Scan for the cell matching the given text and deliver its [x, y] coordinate at center. 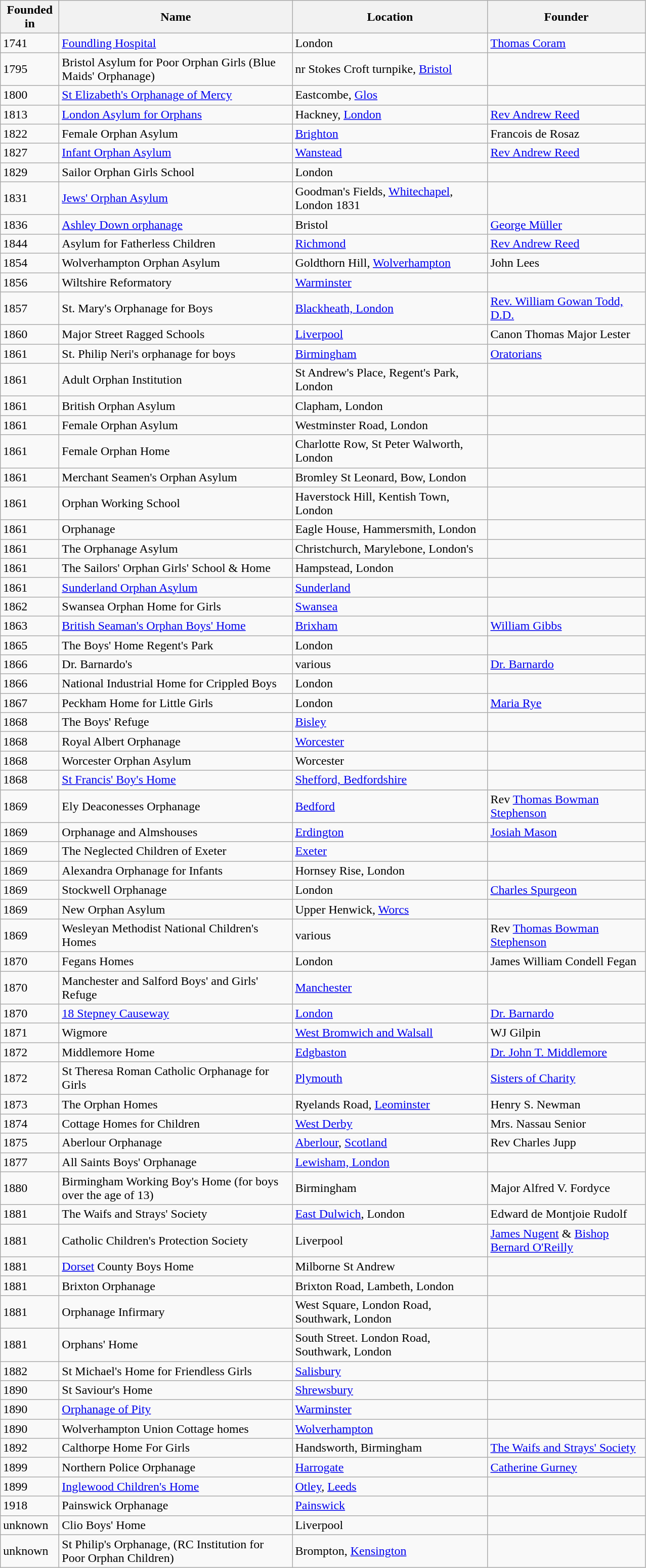
Bedford [390, 806]
The Sailors' Orphan Girls' School & Home [176, 568]
Orphans' Home [176, 1344]
Hampstead, London [390, 568]
Salisbury [390, 1371]
Peckham Home for Little Girls [176, 703]
Birmingham Working Boy's Home (for boys over the age of 13) [176, 1188]
1874 [30, 1124]
St Saviour's Home [176, 1390]
Edward de Montjoie Rudolf [567, 1214]
Jews' Orphan Asylum [176, 198]
Blackheath, London [390, 309]
1877 [30, 1162]
William Gibbs [567, 626]
Painswick [390, 1506]
Founder [567, 17]
Henry S. Newman [567, 1104]
Northern Police Orphanage [176, 1467]
1854 [30, 263]
Fegans Homes [176, 961]
Canon Thomas Major Lester [567, 335]
Sailor Orphan Girls School [176, 172]
18 Stepney Causeway [176, 1014]
nr Stokes Croft turnpike, Bristol [390, 69]
St Elizabeth's Orphanage of Mercy [176, 95]
Wolverhampton [390, 1429]
Bromley St Leonard, Bow, London [390, 477]
Shrewsbury [390, 1390]
Orphanage and Almshouses [176, 832]
1831 [30, 198]
Aberlour, Scotland [390, 1143]
1800 [30, 95]
Erdington [390, 832]
Eastcombe, Glos [390, 95]
Wigmore [176, 1033]
Rev. William Gowan Todd, D.D. [567, 309]
St. Philip Neri's orphanage for boys [176, 354]
George Müller [567, 224]
1862 [30, 606]
Edgbaston [390, 1052]
Orphanage Infirmary [176, 1312]
1827 [30, 153]
Orphanage [176, 529]
Lewisham, London [390, 1162]
1822 [30, 134]
1860 [30, 335]
Painswick Orphanage [176, 1506]
Middlemore Home [176, 1052]
1880 [30, 1188]
Exeter [390, 851]
Stockwell Orphanage [176, 890]
National Industrial Home for Crippled Boys [176, 684]
1813 [30, 114]
1836 [30, 224]
Brixton Orphanage [176, 1286]
1829 [30, 172]
1856 [30, 282]
Ryelands Road, Leominster [390, 1104]
West Square, London Road, Southwark, London [390, 1312]
Swansea Orphan Home for Girls [176, 606]
Asylum for Fatherless Children [176, 243]
St Andrew's Place, Regent's Park, London [390, 380]
Rev Charles Jupp [567, 1143]
Aberlour Orphanage [176, 1143]
Wolverhampton Union Cottage homes [176, 1429]
1873 [30, 1104]
1892 [30, 1448]
Merchant Seamen's Orphan Asylum [176, 477]
Josiah Mason [567, 832]
Sunderland [390, 587]
The Orphanage Asylum [176, 549]
Ashley Down orphanage [176, 224]
Dr. Barnardo's [176, 665]
1741 [30, 43]
Clio Boys' Home [176, 1525]
Charlotte Row, St Peter Walworth, London [390, 451]
St Francis' Boy's Home [176, 780]
Alexandra Orphanage for Infants [176, 871]
John Lees [567, 263]
Goldthorn Hill, Wolverhampton [390, 263]
Bristol [390, 224]
Maria Rye [567, 703]
WJ Gilpin [567, 1033]
West Bromwich and Walsall [390, 1033]
Christchurch, Marylebone, London's [390, 549]
Milborne St Andrew [390, 1266]
Sunderland Orphan Asylum [176, 587]
Hornsey Rise, London [390, 871]
British Orphan Asylum [176, 406]
Swansea [390, 606]
Harrogate [390, 1467]
1875 [30, 1143]
1871 [30, 1033]
Handsworth, Birmingham [390, 1448]
The Orphan Homes [176, 1104]
Wanstead [390, 153]
James Nugent & Bishop Bernard O'Reilly [567, 1240]
Inglewood Children's Home [176, 1487]
New Orphan Asylum [176, 909]
Worcester Orphan Asylum [176, 761]
1857 [30, 309]
Bisley [390, 722]
Brompton, Kensington [390, 1551]
Thomas Coram [567, 43]
Westminster Road, London [390, 425]
1882 [30, 1371]
Catherine Gurney [567, 1467]
Hackney, London [390, 114]
Wolverhampton Orphan Asylum [176, 263]
Dr. John T. Middlemore [567, 1052]
Infant Orphan Asylum [176, 153]
Founded in [30, 17]
Charles Spurgeon [567, 890]
Dorset County Boys Home [176, 1266]
St. Mary's Orphanage for Boys [176, 309]
The Boys' Refuge [176, 722]
British Seaman's Orphan Boys' Home [176, 626]
Upper Henwick, Worcs [390, 909]
Brighton [390, 134]
All Saints Boys' Orphanage [176, 1162]
Sisters of Charity [567, 1078]
Francois de Rosaz [567, 134]
St Philip's Orphanage, (RC Institution for Poor Orphan Children) [176, 1551]
St Theresa Roman Catholic Orphanage for Girls [176, 1078]
Shefford, Bedfordshire [390, 780]
South Street. London Road, Southwark, London [390, 1344]
Calthorpe Home For Girls [176, 1448]
East Dulwich, London [390, 1214]
Foundling Hospital [176, 43]
Orphan Working School [176, 503]
Cottage Homes for Children [176, 1124]
1918 [30, 1506]
1844 [30, 243]
Wiltshire Reformatory [176, 282]
Location [390, 17]
Catholic Children's Protection Society [176, 1240]
Brixham [390, 626]
London Asylum for Orphans [176, 114]
1865 [30, 645]
Bristol Asylum for Poor Orphan Girls (Blue Maids' Orphanage) [176, 69]
The Neglected Children of Exeter [176, 851]
Ely Deaconesses Orphanage [176, 806]
Orphanage of Pity [176, 1410]
Richmond [390, 243]
Adult Orphan Institution [176, 380]
1795 [30, 69]
1867 [30, 703]
Name [176, 17]
Major Alfred V. Fordyce [567, 1188]
1863 [30, 626]
Female Orphan Home [176, 451]
Manchester [390, 987]
Major Street Ragged Schools [176, 335]
Eagle House, Hammersmith, London [390, 529]
Plymouth [390, 1078]
Goodman's Fields, Whitechapel, London 1831 [390, 198]
Mrs. Nassau Senior [567, 1124]
Haverstock Hill, Kentish Town, London [390, 503]
Manchester and Salford Boys' and Girls' Refuge [176, 987]
West Derby [390, 1124]
Otley, Leeds [390, 1487]
Oratorians [567, 354]
Clapham, London [390, 406]
The Boys' Home Regent's Park [176, 645]
Royal Albert Orphanage [176, 741]
Wesleyan Methodist National Children's Homes [176, 935]
St Michael's Home for Friendless Girls [176, 1371]
James William Condell Fegan [567, 961]
Brixton Road, Lambeth, London [390, 1286]
